Scan for the cell matching the given text and deliver its (X, Y) coordinate at center. 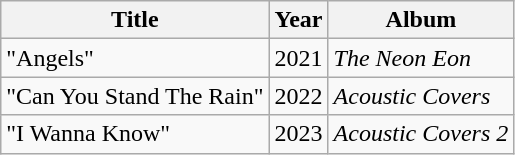
The Neon Eon (421, 58)
"Angels" (135, 58)
2021 (298, 58)
"Can You Stand The Rain" (135, 96)
Album (421, 20)
Acoustic Covers (421, 96)
"I Wanna Know" (135, 134)
2022 (298, 96)
Acoustic Covers 2 (421, 134)
Title (135, 20)
Year (298, 20)
2023 (298, 134)
